Search for the cell housing the specified text and yield its [X, Y] center coordinate. 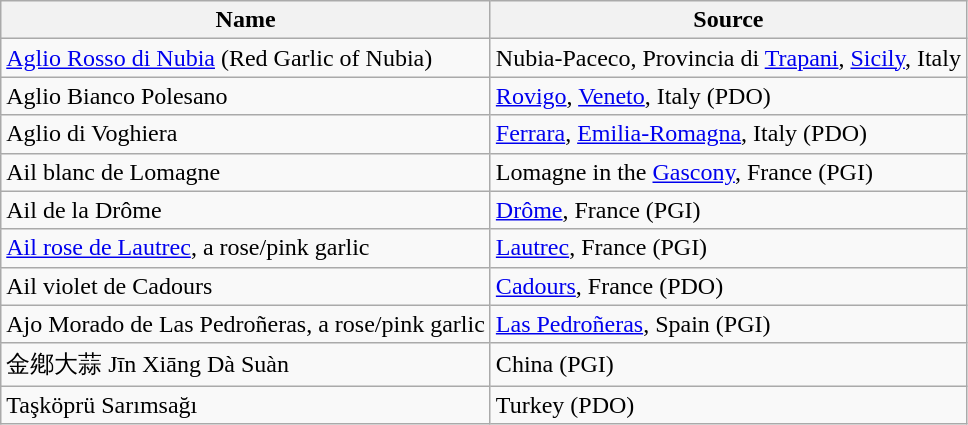
Ail violet de Cadours [246, 286]
Las Pedroñeras, Spain (PGI) [728, 324]
Lautrec, France (PGI) [728, 248]
Aglio di Voghiera [246, 134]
Ail de la Drôme [246, 210]
Ajo Morado de Las Pedroñeras, a rose/pink garlic [246, 324]
Ferrara, Emilia-Romagna, Italy (PDO) [728, 134]
Aglio Rosso di Nubia (Red Garlic of Nubia) [246, 58]
Lomagne in the Gascony, France (PGI) [728, 172]
Taşköprü Sarımsağı [246, 405]
Source [728, 20]
Drôme, France (PGI) [728, 210]
Nubia-Paceco, Provincia di Trapani, Sicily, Italy [728, 58]
Turkey (PDO) [728, 405]
Rovigo, Veneto, Italy (PDO) [728, 96]
Cadours, France (PDO) [728, 286]
Ail blanc de Lomagne [246, 172]
Aglio Bianco Polesano [246, 96]
Ail rose de Lautrec, a rose/pink garlic [246, 248]
Name [246, 20]
China (PGI) [728, 364]
金鄕大蒜 Jīn Xiāng Dà Suàn [246, 364]
